Output the [X, Y] coordinate of the center of the cell containing the given text.  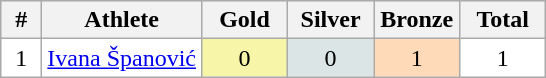
Athlete [122, 20]
# [22, 20]
Total [503, 20]
Silver [331, 20]
Bronze [417, 20]
Ivana Španović [122, 58]
Gold [244, 20]
